Provide the (X, Y) coordinate of the cell's center where the given text is located.  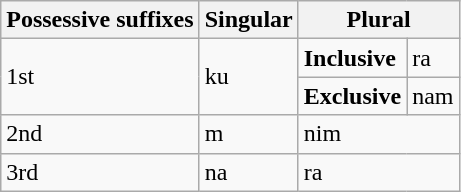
3rd (100, 172)
Plural (378, 20)
1st (100, 77)
nim (378, 134)
m (248, 134)
Exclusive (352, 96)
Possessive suffixes (100, 20)
2nd (100, 134)
ku (248, 77)
Inclusive (352, 58)
na (248, 172)
nam (433, 96)
Singular (248, 20)
